Return the [X, Y] coordinate for the center point of the cell that contains the specified text.  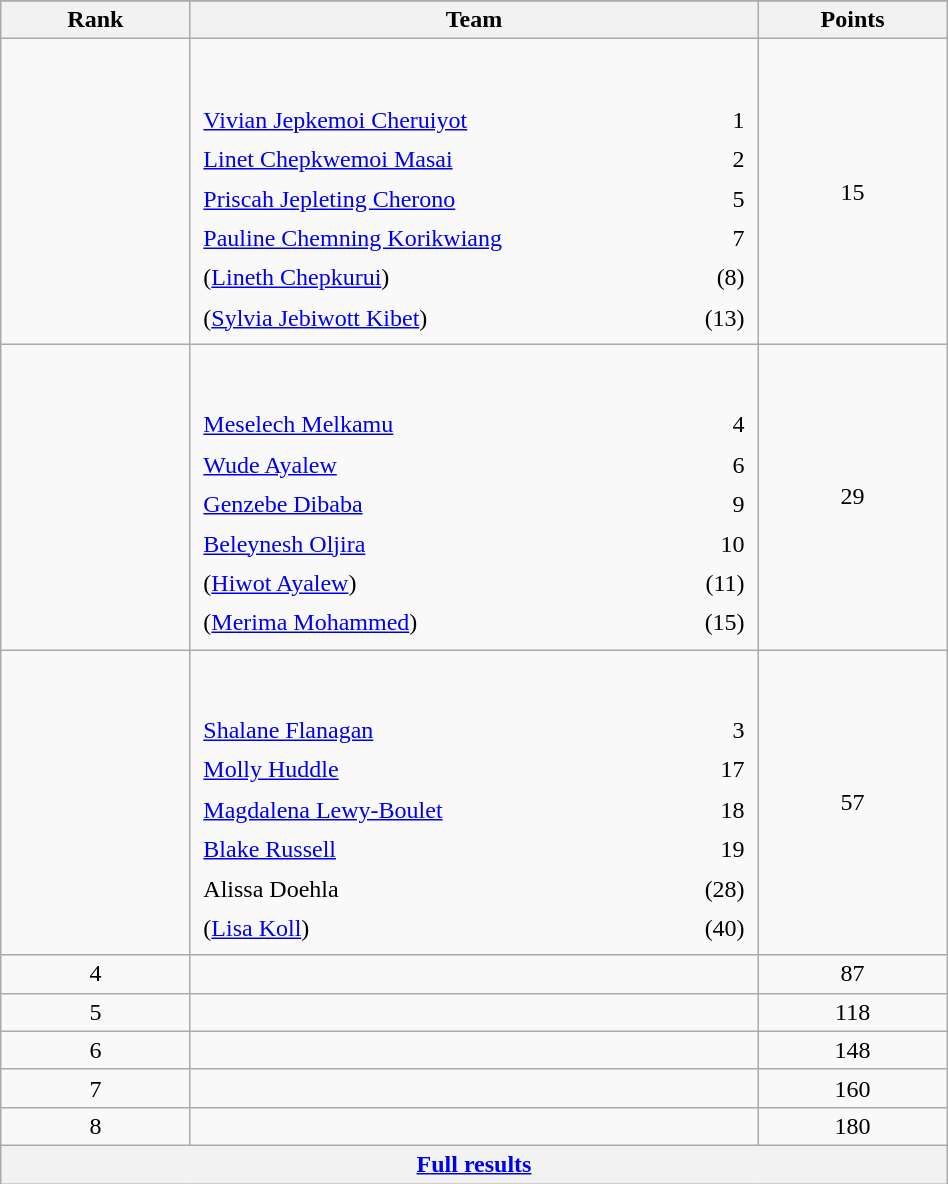
57 [852, 802]
29 [852, 496]
Blake Russell [428, 850]
Linet Chepkwemoi Masai [435, 160]
(13) [712, 318]
Full results [474, 1164]
19 [704, 850]
118 [852, 1012]
180 [852, 1126]
Shalane Flanagan 3 Molly Huddle 17 Magdalena Lewy-Boulet 18 Blake Russell 19 Alissa Doehla (28) (Lisa Koll) (40) [474, 802]
(28) [704, 888]
Rank [96, 20]
Shalane Flanagan [428, 730]
160 [852, 1088]
Pauline Chemning Korikwiang [435, 238]
(8) [712, 278]
(Lisa Koll) [428, 928]
87 [852, 974]
18 [704, 810]
9 [700, 504]
Priscah Jepleting Cherono [435, 198]
10 [700, 544]
Wude Ayalew [423, 464]
(Lineth Chepkurui) [435, 278]
17 [704, 770]
(11) [700, 584]
3 [704, 730]
148 [852, 1050]
Alissa Doehla [428, 888]
(15) [700, 624]
Magdalena Lewy-Boulet [428, 810]
(40) [704, 928]
1 [712, 120]
Points [852, 20]
8 [96, 1126]
Meselech Melkamu [423, 426]
(Hiwot Ayalew) [423, 584]
2 [712, 160]
Team [474, 20]
Meselech Melkamu 4 Wude Ayalew 6 Genzebe Dibaba 9 Beleynesh Oljira 10 (Hiwot Ayalew) (11) (Merima Mohammed) (15) [474, 496]
15 [852, 192]
Beleynesh Oljira [423, 544]
(Sylvia Jebiwott Kibet) [435, 318]
Vivian Jepkemoi Cheruiyot [435, 120]
Molly Huddle [428, 770]
(Merima Mohammed) [423, 624]
Genzebe Dibaba [423, 504]
